Return [X, Y] of the center of cell containing provided text 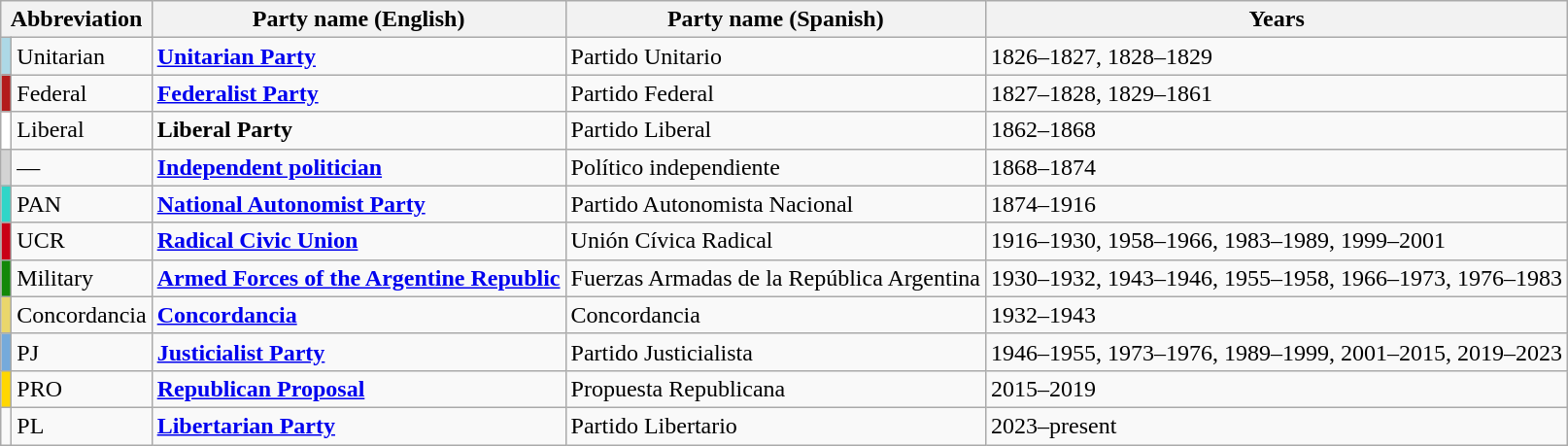
Fuerzas Armadas de la República Argentina [775, 278]
1874–1916 [1277, 204]
Libertarian Party [358, 426]
Propuesta Republicana [775, 389]
1827–1828, 1829–1861 [1277, 93]
Abbreviation [76, 19]
National Autonomist Party [358, 204]
Unitarian [82, 56]
Partido Liberal [775, 130]
1946–1955, 1973–1976, 1989–1999, 2001–2015, 2019–2023 [1277, 352]
PRO [82, 389]
Partido Federal [775, 93]
Federalist Party [358, 93]
Armed Forces of the Argentine Republic [358, 278]
2015–2019 [1277, 389]
Republican Proposal [358, 389]
1826–1827, 1828–1829 [1277, 56]
Federal [82, 93]
Years [1277, 19]
2023–present [1277, 426]
1932–1943 [1277, 315]
UCR [82, 241]
Party name (Spanish) [775, 19]
PJ [82, 352]
Unión Cívica Radical [775, 241]
PL [82, 426]
Liberal Party [358, 130]
Party name (English) [358, 19]
Radical Civic Union [358, 241]
Unitarian Party [358, 56]
1930–1932, 1943–1946, 1955–1958, 1966–1973, 1976–1983 [1277, 278]
Político independiente [775, 167]
Partido Autonomista Nacional [775, 204]
Independent politician [358, 167]
— [82, 167]
1862–1868 [1277, 130]
PAN [82, 204]
Partido Libertario [775, 426]
Liberal [82, 130]
Justicialist Party [358, 352]
1916–1930, 1958–1966, 1983–1989, 1999–2001 [1277, 241]
Partido Unitario [775, 56]
Military [82, 278]
Partido Justicialista [775, 352]
1868–1874 [1277, 167]
